Output the (x, y) coordinate of the center of the cell containing the given text.  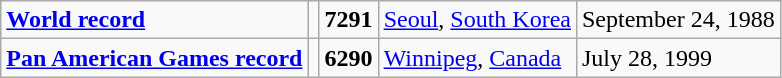
July 28, 1999 (678, 58)
Winnipeg, Canada (477, 58)
September 24, 1988 (678, 20)
World record (154, 20)
7291 (348, 20)
Seoul, South Korea (477, 20)
Pan American Games record (154, 58)
6290 (348, 58)
